Pinpoint the cell where the given text exists, returning its [X, Y] midpoint coordinate. 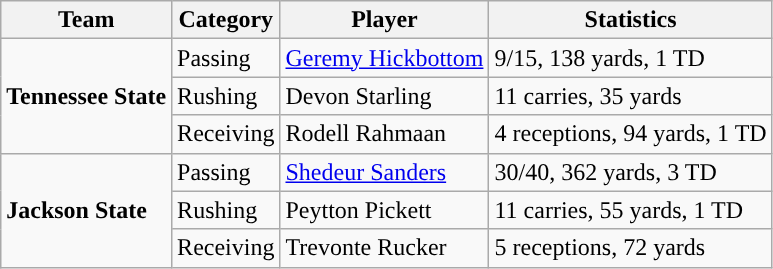
11 carries, 35 yards [630, 96]
Player [384, 20]
11 carries, 55 yards, 1 TD [630, 210]
Shedeur Sanders [384, 172]
Peytton Pickett [384, 210]
Tennessee State [86, 96]
9/15, 138 yards, 1 TD [630, 58]
30/40, 362 yards, 3 TD [630, 172]
4 receptions, 94 yards, 1 TD [630, 134]
Jackson State [86, 210]
Trevonte Rucker [384, 248]
Team [86, 20]
5 receptions, 72 yards [630, 248]
Category [226, 20]
Devon Starling [384, 96]
Geremy Hickbottom [384, 58]
Rodell Rahmaan [384, 134]
Statistics [630, 20]
